Extract the (x, y) coordinate from the center of the cell holding the provided text.  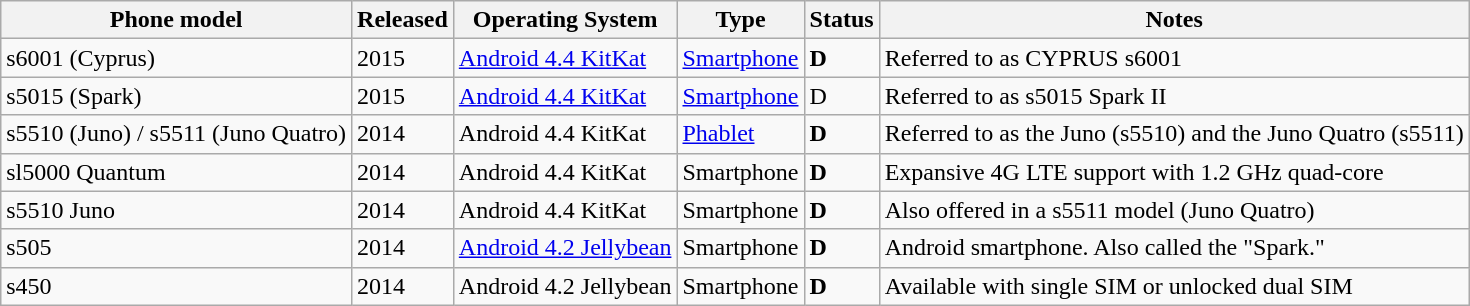
Released (403, 20)
Available with single SIM or unlocked dual SIM (1174, 286)
Referred to as CYPRUS s6001 (1174, 58)
Phablet (740, 134)
Operating System (565, 20)
sl5000 Quantum (176, 172)
Referred to as the Juno (s5510) and the Juno Quatro (s5511) (1174, 134)
s5510 Juno (176, 210)
Also offered in a s5511 model (Juno Quatro) (1174, 210)
s5015 (Spark) (176, 96)
Expansive 4G LTE support with 1.2 GHz quad-core (1174, 172)
Type (740, 20)
s450 (176, 286)
s505 (176, 248)
Notes (1174, 20)
Status (842, 20)
Referred to as s5015 Spark II (1174, 96)
s6001 (Cyprus) (176, 58)
s5510 (Juno) / s5511 (Juno Quatro) (176, 134)
Phone model (176, 20)
Android smartphone. Also called the "Spark." (1174, 248)
